Find where the given text appears and provide that cell's center as (x, y) coordinate. 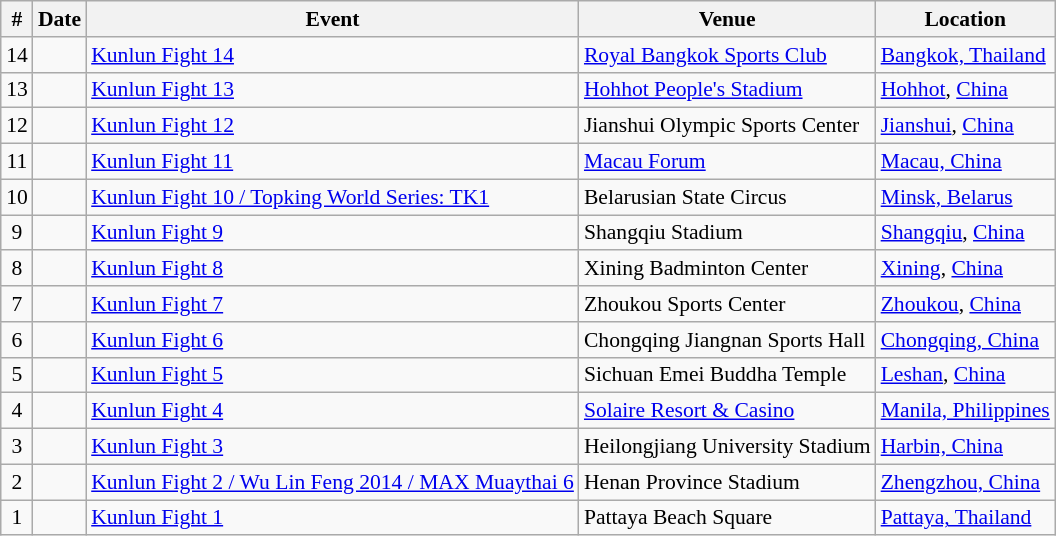
Kunlun Fight 8 (332, 269)
Kunlun Fight 2 / Wu Lin Feng 2014 / MAX Muaythai 6 (332, 482)
Kunlun Fight 9 (332, 233)
9 (17, 233)
8 (17, 269)
13 (17, 90)
Solaire Resort & Casino (728, 411)
14 (17, 55)
Jianshui, China (966, 126)
Pattaya Beach Square (728, 518)
Kunlun Fight 12 (332, 126)
Kunlun Fight 7 (332, 304)
Kunlun Fight 6 (332, 340)
Kunlun Fight 5 (332, 375)
Jianshui Olympic Sports Center (728, 126)
Manila, Philippines (966, 411)
Kunlun Fight 4 (332, 411)
Date (60, 19)
# (17, 19)
Kunlun Fight 10 / Topking World Series: TK1 (332, 197)
Venue (728, 19)
Hohhot People's Stadium (728, 90)
Royal Bangkok Sports Club (728, 55)
7 (17, 304)
Xining Badminton Center (728, 269)
Kunlun Fight 13 (332, 90)
10 (17, 197)
Bangkok, Thailand (966, 55)
Belarusian State Circus (728, 197)
12 (17, 126)
5 (17, 375)
Hohhot, China (966, 90)
Pattaya, Thailand (966, 518)
6 (17, 340)
Heilongjiang University Stadium (728, 447)
Sichuan Emei Buddha Temple (728, 375)
Shangqiu, China (966, 233)
Kunlun Fight 11 (332, 162)
11 (17, 162)
Leshan, China (966, 375)
Location (966, 19)
Henan Province Stadium (728, 482)
Zhengzhou, China (966, 482)
Shangqiu Stadium (728, 233)
Zhoukou, China (966, 304)
Kunlun Fight 14 (332, 55)
Xining, China (966, 269)
Chongqing, China (966, 340)
4 (17, 411)
3 (17, 447)
Minsk, Belarus (966, 197)
Macau Forum (728, 162)
Zhoukou Sports Center (728, 304)
Macau, China (966, 162)
1 (17, 518)
Chongqing Jiangnan Sports Hall (728, 340)
Kunlun Fight 1 (332, 518)
2 (17, 482)
Harbin, China (966, 447)
Kunlun Fight 3 (332, 447)
Event (332, 19)
